Pinpoint the cell where the given text exists, returning its [X, Y] midpoint coordinate. 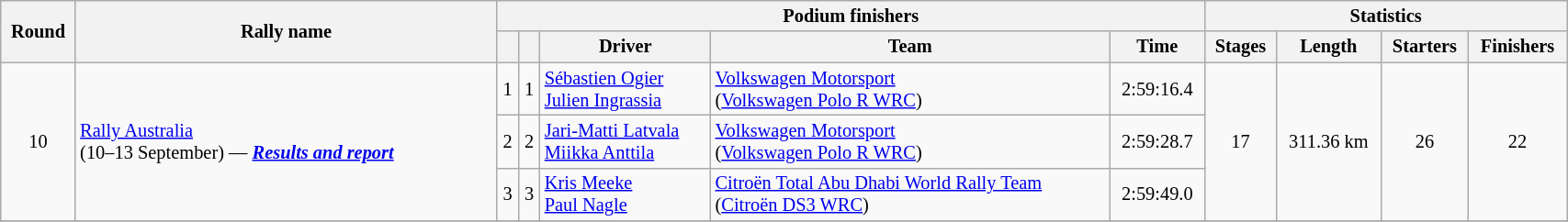
Rally name [286, 31]
Length [1328, 47]
Citroën Total Abu Dhabi World Rally Team (Citroën DS3 WRC) [910, 194]
Rally Australia(10–13 September) — Results and report [286, 141]
311.36 km [1328, 141]
Statistics [1386, 16]
Team [910, 47]
10 [39, 141]
Round [39, 31]
Kris Meeke Paul Nagle [626, 194]
Time [1157, 47]
17 [1240, 141]
Finishers [1517, 47]
26 [1424, 141]
Sébastien Ogier Julien Ingrassia [626, 89]
2:59:16.4 [1157, 89]
2:59:49.0 [1157, 194]
Podium finishers [851, 16]
22 [1517, 141]
2:59:28.7 [1157, 141]
Jari-Matti Latvala Miikka Anttila [626, 141]
Stages [1240, 47]
Driver [626, 47]
Starters [1424, 47]
